Provide the (x, y) coordinate of the cell's center where the given text is located.  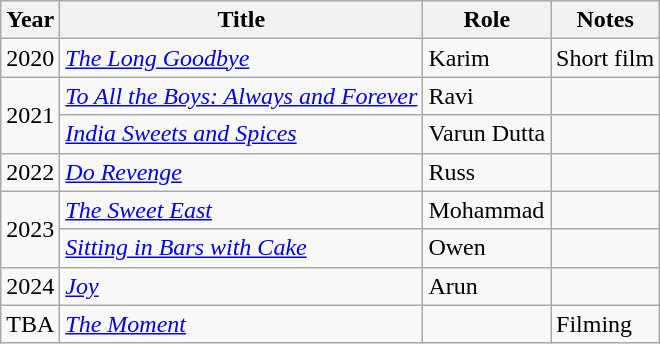
Short film (606, 58)
2021 (30, 115)
India Sweets and Spices (242, 134)
Notes (606, 20)
Do Revenge (242, 172)
Title (242, 20)
TBA (30, 324)
Joy (242, 286)
Sitting in Bars with Cake (242, 248)
Mohammad (487, 210)
Role (487, 20)
Arun (487, 286)
Russ (487, 172)
The Sweet East (242, 210)
Varun Dutta (487, 134)
2024 (30, 286)
Owen (487, 248)
2022 (30, 172)
Karim (487, 58)
To All the Boys: Always and Forever (242, 96)
2023 (30, 229)
The Long Goodbye (242, 58)
The Moment (242, 324)
Year (30, 20)
2020 (30, 58)
Ravi (487, 96)
Filming (606, 324)
